Provide the (X, Y) coordinate of the cell's center where the given text is located.  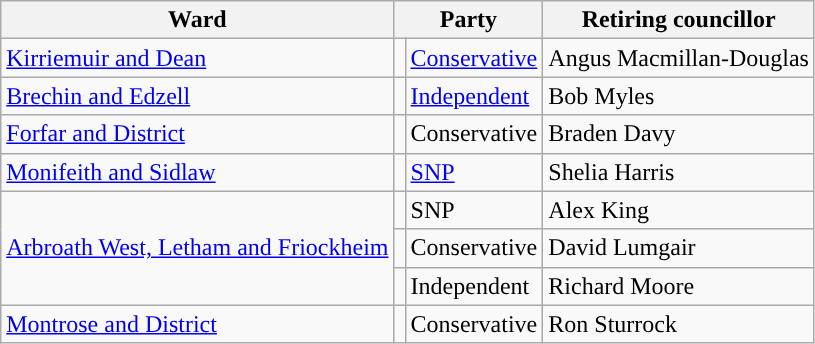
David Lumgair (679, 248)
Shelia Harris (679, 172)
Bob Myles (679, 96)
Braden Davy (679, 134)
Arbroath West, Letham and Friockheim (198, 248)
Richard Moore (679, 286)
Retiring councillor (679, 20)
Angus Macmillan-Douglas (679, 58)
Alex King (679, 210)
Kirriemuir and Dean (198, 58)
Ron Sturrock (679, 324)
Monifeith and Sidlaw (198, 172)
Forfar and District (198, 134)
Montrose and District (198, 324)
Ward (198, 20)
Party (468, 20)
Brechin and Edzell (198, 96)
